From the cell containing the given text, extract its center point as (x, y) coordinate. 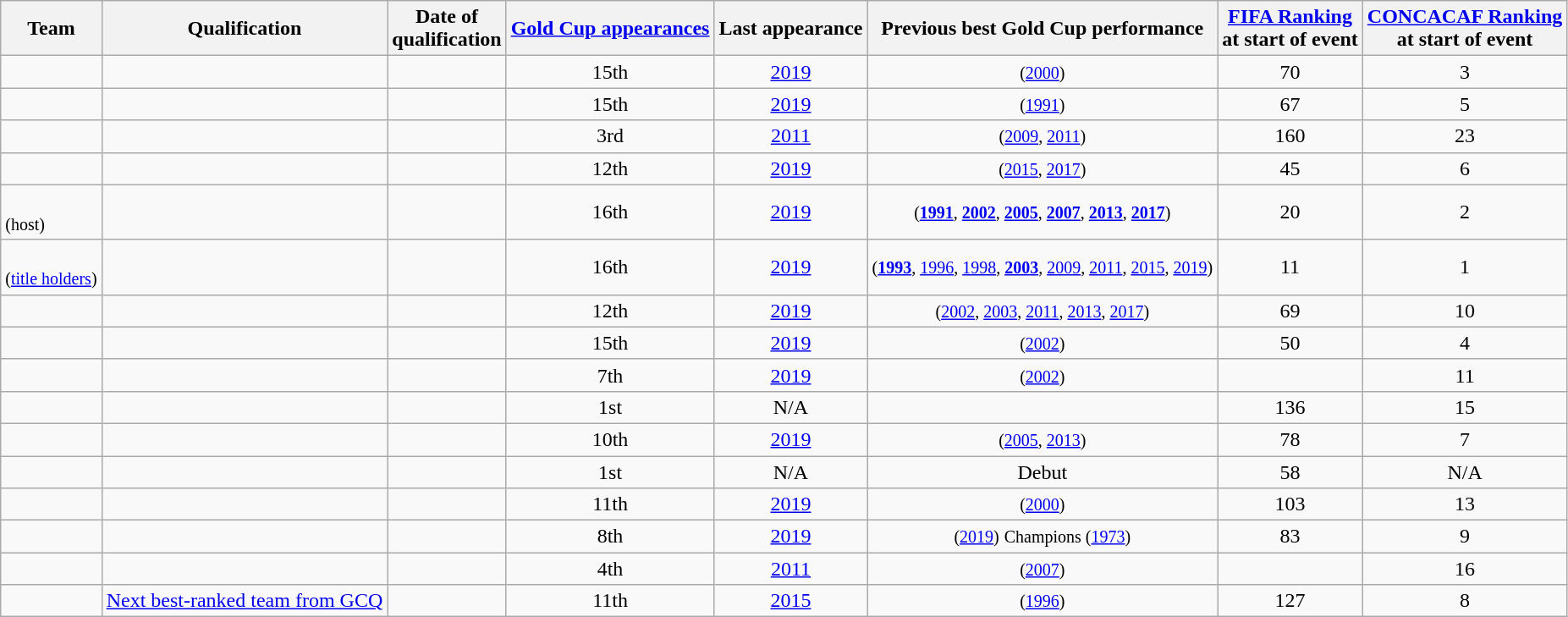
4 (1465, 343)
70 (1290, 72)
Next best-ranked team from GCQ (245, 601)
69 (1290, 311)
20 (1290, 212)
5 (1465, 104)
16 (1465, 569)
78 (1290, 439)
58 (1290, 471)
3 (1465, 72)
(1996) (1043, 601)
3rd (610, 136)
(2002, 2003, 2011, 2013, 2017) (1043, 311)
(title holders) (51, 267)
4th (610, 569)
8th (610, 537)
Team (51, 29)
FIFA Rankingat start of event (1290, 29)
Previous best Gold Cup performance (1043, 29)
1 (1465, 267)
CONCACAF Rankingat start of event (1465, 29)
2015 (790, 601)
Debut (1043, 471)
(1993, 1996, 1998, 2003, 2009, 2011, 2015, 2019) (1043, 267)
136 (1290, 407)
83 (1290, 537)
67 (1290, 104)
(2019) Champions (1973) (1043, 537)
(2007) (1043, 569)
Last appearance (790, 29)
(1991, 2002, 2005, 2007, 2013, 2017) (1043, 212)
6 (1465, 168)
(2015, 2017) (1043, 168)
103 (1290, 504)
15 (1465, 407)
Qualification (245, 29)
(2009, 2011) (1043, 136)
50 (1290, 343)
7th (610, 375)
10 (1465, 311)
2 (1465, 212)
45 (1290, 168)
Date ofqualification (447, 29)
(2005, 2013) (1043, 439)
13 (1465, 504)
8 (1465, 601)
Gold Cup appearances (610, 29)
160 (1290, 136)
10th (610, 439)
23 (1465, 136)
(host) (51, 212)
127 (1290, 601)
9 (1465, 537)
7 (1465, 439)
(1991) (1043, 104)
